Locate the cell with the specified text and output its (x, y) center coordinate. 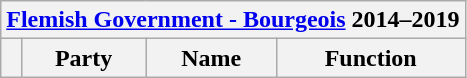
Function (370, 58)
Party (84, 58)
Name (211, 58)
Flemish Government - Bourgeois 2014–2019 (233, 20)
